Provide the (x, y) coordinate of the cell's center where the given text is located.  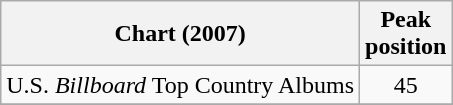
Chart (2007) (180, 34)
45 (406, 85)
U.S. Billboard Top Country Albums (180, 85)
Peakposition (406, 34)
